Pinpoint the cell where the given text exists, returning its (x, y) midpoint coordinate. 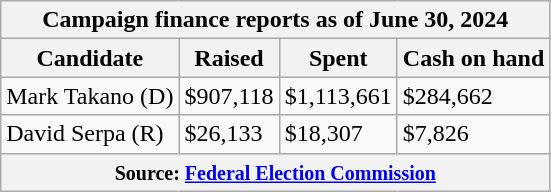
Cash on hand (473, 58)
Candidate (90, 58)
Source: Federal Election Commission (276, 172)
David Serpa (R) (90, 134)
$907,118 (229, 96)
$26,133 (229, 134)
$7,826 (473, 134)
Spent (338, 58)
$18,307 (338, 134)
$1,113,661 (338, 96)
Campaign finance reports as of June 30, 2024 (276, 20)
Mark Takano (D) (90, 96)
Raised (229, 58)
$284,662 (473, 96)
